Output the (x, y) coordinate of the center of the cell containing the given text.  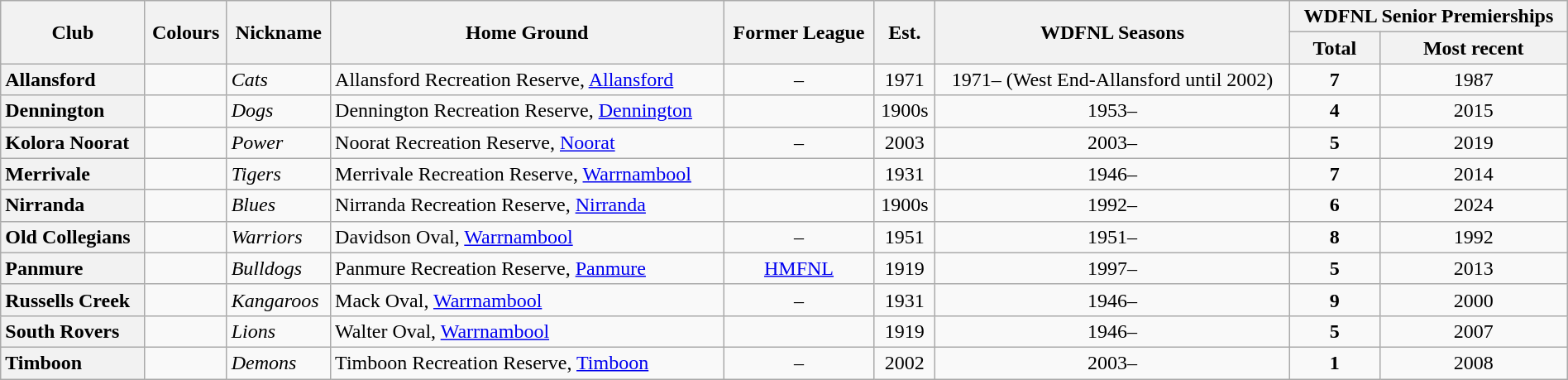
6 (1335, 205)
2003 (905, 142)
Merrivale Recreation Reserve, Warrnambool (528, 174)
Allansford (73, 79)
2007 (1474, 331)
2019 (1474, 142)
Total (1335, 48)
Walter Oval, Warrnambool (528, 331)
2015 (1474, 111)
Old Collegians (73, 237)
1987 (1474, 79)
Tigers (278, 174)
1971– (West End-Allansford until 2002) (1113, 79)
Colours (185, 32)
South Rovers (73, 331)
4 (1335, 111)
HMFNL (799, 268)
Russells Creek (73, 300)
Est. (905, 32)
Cats (278, 79)
Lions (278, 331)
Davidson Oval, Warrnambool (528, 237)
Panmure (73, 268)
Nickname (278, 32)
Most recent (1474, 48)
Merrivale (73, 174)
8 (1335, 237)
1 (1335, 363)
1971 (905, 79)
2000 (1474, 300)
2008 (1474, 363)
Power (278, 142)
2013 (1474, 268)
Noorat Recreation Reserve, Noorat (528, 142)
1951 (905, 237)
Blues (278, 205)
1992 (1474, 237)
Club (73, 32)
Dogs (278, 111)
WDFNL Senior Premierships (1428, 17)
Mack Oval, Warrnambool (528, 300)
Dennington (73, 111)
2014 (1474, 174)
Timboon (73, 363)
Timboon Recreation Reserve, Timboon (528, 363)
2002 (905, 363)
2024 (1474, 205)
Dennington Recreation Reserve, Dennington (528, 111)
Home Ground (528, 32)
Warriors (278, 237)
WDFNL Seasons (1113, 32)
1951– (1113, 237)
1953– (1113, 111)
Kolora Noorat (73, 142)
Bulldogs (278, 268)
9 (1335, 300)
Nirranda Recreation Reserve, Nirranda (528, 205)
Kangaroos (278, 300)
Allansford Recreation Reserve, Allansford (528, 79)
Nirranda (73, 205)
1997– (1113, 268)
1992– (1113, 205)
Panmure Recreation Reserve, Panmure (528, 268)
Former League (799, 32)
Demons (278, 363)
